Find where the given text appears and provide that cell's center as [x, y] coordinate. 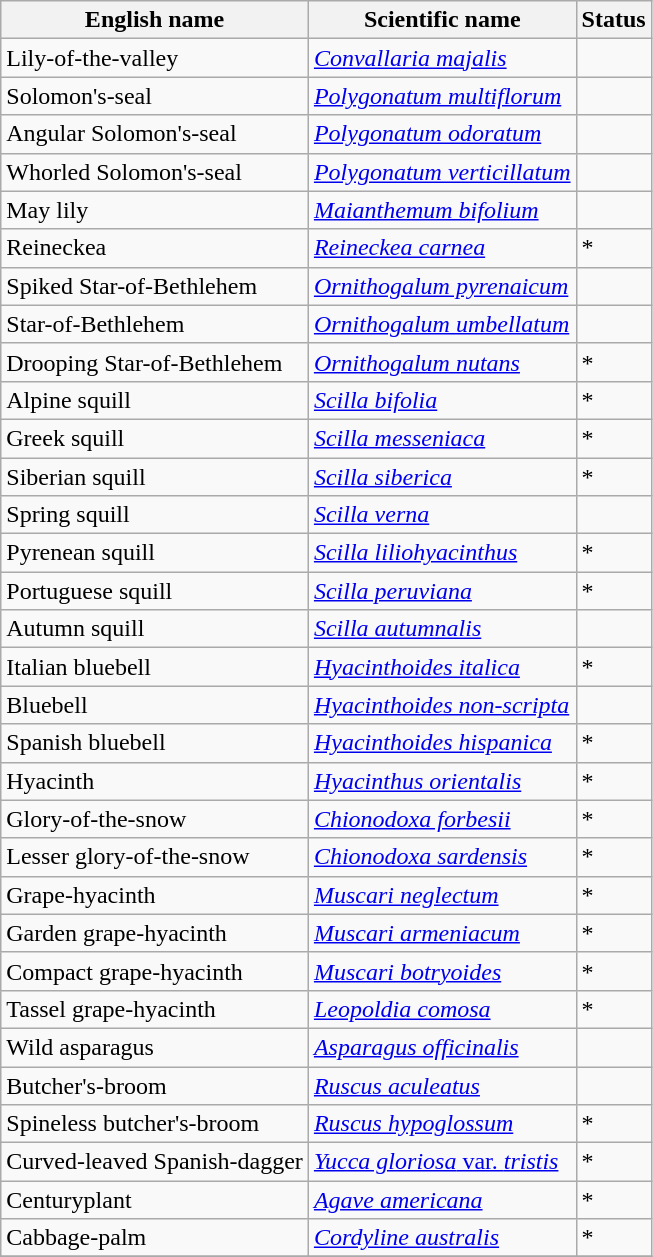
Muscari neglectum [442, 895]
Chionodoxa forbesii [442, 819]
Scilla peruviana [442, 591]
Muscari botryoides [442, 971]
Garden grape-hyacinth [155, 933]
Tassel grape-hyacinth [155, 1009]
Greek squill [155, 438]
Hyacinthoides italica [442, 667]
Italian bluebell [155, 667]
Ornithogalum nutans [442, 362]
Polygonatum odoratum [442, 134]
Solomon's-seal [155, 96]
Chionodoxa sardensis [442, 857]
Ornithogalum umbellatum [442, 324]
Reineckea [155, 248]
Spanish bluebell [155, 743]
Scientific name [442, 20]
Muscari armeniacum [442, 933]
Scilla liliohyacinthus [442, 553]
Status [614, 20]
Butcher's-broom [155, 1085]
Angular Solomon's-seal [155, 134]
Pyrenean squill [155, 553]
Ruscus aculeatus [442, 1085]
Glory-of-the-snow [155, 819]
Wild asparagus [155, 1047]
Scilla autumnalis [442, 629]
Ornithogalum pyrenaicum [442, 286]
Scilla messeniaca [442, 438]
Siberian squill [155, 477]
Bluebell [155, 705]
Hyacinth [155, 781]
Scilla bifolia [442, 400]
Maianthemum bifolium [442, 210]
Lesser glory-of-the-snow [155, 857]
Lily-of-the-valley [155, 58]
Drooping Star-of-Bethlehem [155, 362]
Scilla verna [442, 515]
Reineckea carnea [442, 248]
Alpine squill [155, 400]
Autumn squill [155, 629]
Spiked Star-of-Bethlehem [155, 286]
Portuguese squill [155, 591]
Spring squill [155, 515]
Spineless butcher's-broom [155, 1124]
Curved-leaved Spanish-dagger [155, 1162]
Yucca gloriosa var. tristis [442, 1162]
Asparagus officinalis [442, 1047]
Convallaria majalis [442, 58]
Centuryplant [155, 1200]
Ruscus hypoglossum [442, 1124]
Star-of-Bethlehem [155, 324]
Hyacinthoides hispanica [442, 743]
Cordyline australis [442, 1238]
Scilla siberica [442, 477]
Agave americana [442, 1200]
Hyacinthoides non-scripta [442, 705]
Whorled Solomon's-seal [155, 172]
Hyacinthus orientalis [442, 781]
Grape-hyacinth [155, 895]
Cabbage-palm [155, 1238]
Compact grape-hyacinth [155, 971]
May lily [155, 210]
Polygonatum multiflorum [442, 96]
English name [155, 20]
Polygonatum verticillatum [442, 172]
Leopoldia comosa [442, 1009]
